Extract the (x, y) coordinate from the center of the cell holding the provided text.  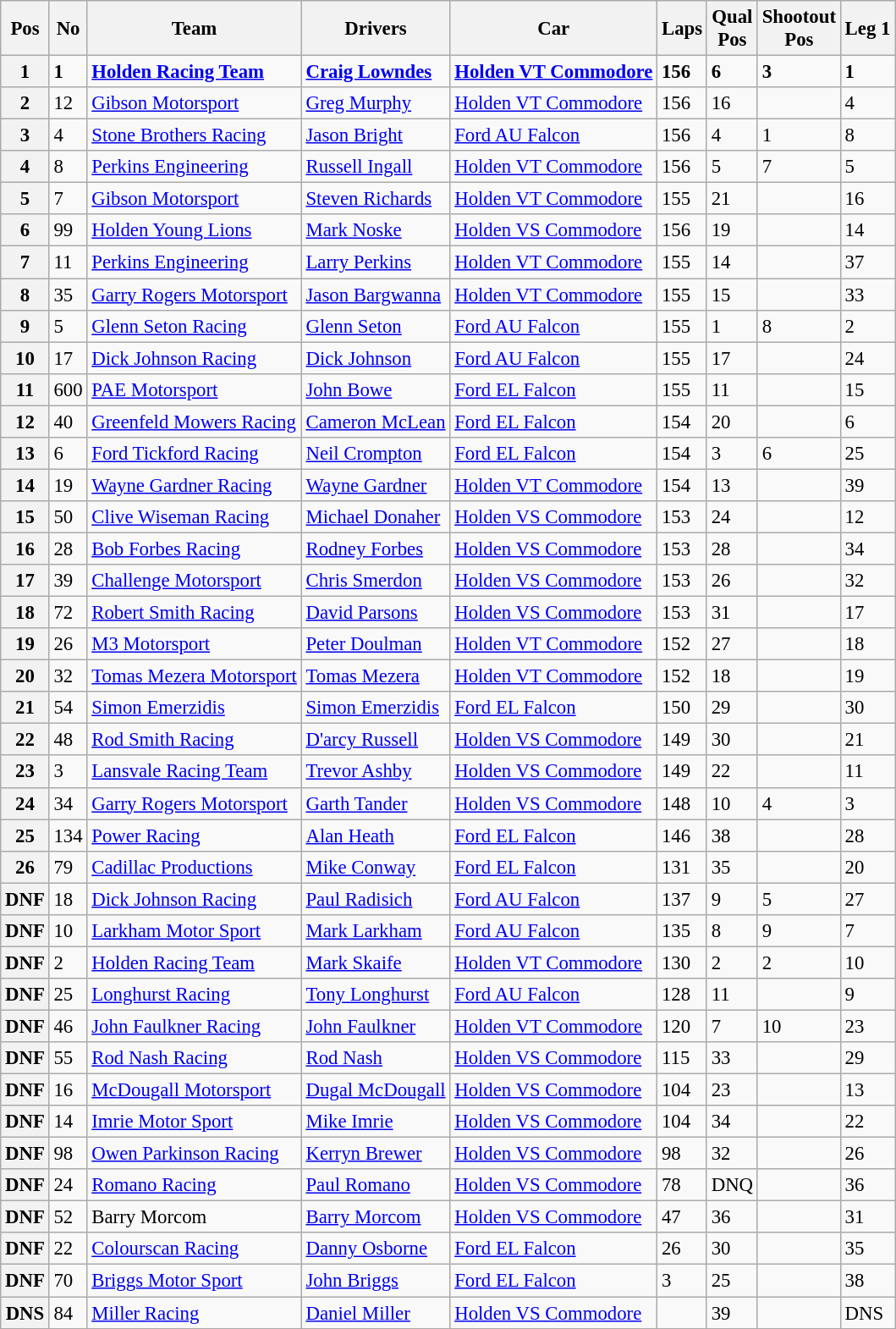
Greenfeld Mowers Racing (195, 422)
Rod Nash (376, 1058)
54 (68, 708)
Miller Racing (195, 1313)
Paul Romano (376, 1185)
John Briggs (376, 1281)
Lansvale Racing Team (195, 772)
Neil Crompton (376, 454)
47 (682, 1217)
D'arcy Russell (376, 740)
Romano Racing (195, 1185)
Owen Parkinson Racing (195, 1154)
Holden Young Lions (195, 231)
Glenn Seton Racing (195, 326)
99 (68, 231)
ShootoutPos (799, 29)
Greg Murphy (376, 103)
128 (682, 995)
48 (68, 740)
John Bowe (376, 389)
QualPos (732, 29)
Bob Forbes Racing (195, 549)
Car (553, 29)
Michael Donaher (376, 517)
Briggs Motor Sport (195, 1281)
50 (68, 517)
Larry Perkins (376, 262)
Mike Imrie (376, 1122)
Kerryn Brewer (376, 1154)
120 (682, 1026)
Tomas Mezera (376, 676)
Tony Longhurst (376, 995)
Steven Richards (376, 199)
Pos (25, 29)
Peter Doulman (376, 644)
M3 Motorsport (195, 644)
Larkham Motor Sport (195, 931)
115 (682, 1058)
Stone Brothers Racing (195, 135)
52 (68, 1217)
Colourscan Racing (195, 1249)
Drivers (376, 29)
Power Racing (195, 835)
No (68, 29)
46 (68, 1026)
Clive Wiseman Racing (195, 517)
John Faulkner (376, 1026)
84 (68, 1313)
Garth Tander (376, 803)
Rodney Forbes (376, 549)
Tomas Mezera Motorsport (195, 676)
Trevor Ashby (376, 772)
DNQ (732, 1185)
Wayne Gardner (376, 485)
Alan Heath (376, 835)
Daniel Miller (376, 1313)
55 (68, 1058)
146 (682, 835)
150 (682, 708)
Glenn Seton (376, 326)
Mike Conway (376, 867)
Wayne Gardner Racing (195, 485)
Rod Nash Racing (195, 1058)
Team (195, 29)
Longhurst Racing (195, 995)
70 (68, 1281)
Robert Smith Racing (195, 613)
Ford Tickford Racing (195, 454)
Leg 1 (867, 29)
79 (68, 867)
Craig Lowndes (376, 72)
David Parsons (376, 613)
John Faulkner Racing (195, 1026)
Cadillac Productions (195, 867)
Danny Osborne (376, 1249)
72 (68, 613)
134 (68, 835)
Imrie Motor Sport (195, 1122)
Jason Bright (376, 135)
78 (682, 1185)
Jason Bargwanna (376, 295)
130 (682, 962)
Chris Smerdon (376, 581)
40 (68, 422)
37 (867, 262)
Dugal McDougall (376, 1090)
Russell Ingall (376, 167)
131 (682, 867)
Mark Noske (376, 231)
Laps (682, 29)
137 (682, 899)
Mark Skaife (376, 962)
Cameron McLean (376, 422)
Paul Radisich (376, 899)
Mark Larkham (376, 931)
Rod Smith Racing (195, 740)
135 (682, 931)
McDougall Motorsport (195, 1090)
148 (682, 803)
Dick Johnson (376, 358)
600 (68, 389)
Challenge Motorsport (195, 581)
PAE Motorsport (195, 389)
